Search for the cell housing the specified text and yield its [x, y] center coordinate. 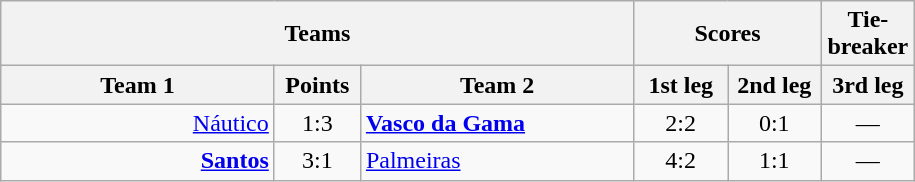
4:2 [681, 161]
Scores [728, 34]
Team 1 [138, 85]
0:1 [775, 123]
Points [317, 85]
3:1 [317, 161]
Vasco da Gama [497, 123]
Palmeiras [497, 161]
3rd leg [868, 85]
Santos [138, 161]
1:1 [775, 161]
Team 2 [497, 85]
1st leg [681, 85]
Teams [318, 34]
1:3 [317, 123]
2:2 [681, 123]
Náutico [138, 123]
Tie-breaker [868, 34]
2nd leg [775, 85]
